Find where the given text appears and provide that cell's center as (X, Y) coordinate. 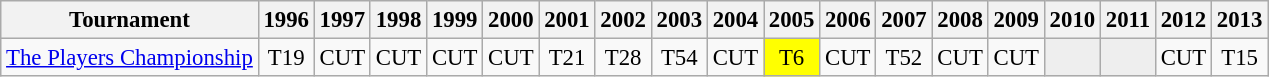
2010 (1072, 20)
T19 (286, 58)
T21 (567, 58)
2009 (1016, 20)
2006 (848, 20)
2012 (1183, 20)
2004 (735, 20)
T6 (792, 58)
T54 (679, 58)
2002 (623, 20)
T15 (1240, 58)
T52 (904, 58)
1998 (398, 20)
T28 (623, 58)
2007 (904, 20)
2013 (1240, 20)
Tournament (130, 20)
2005 (792, 20)
1996 (286, 20)
2001 (567, 20)
2003 (679, 20)
2000 (511, 20)
1997 (342, 20)
2008 (960, 20)
2011 (1128, 20)
The Players Championship (130, 58)
1999 (455, 20)
